Return (X, Y) of the center of cell containing provided text 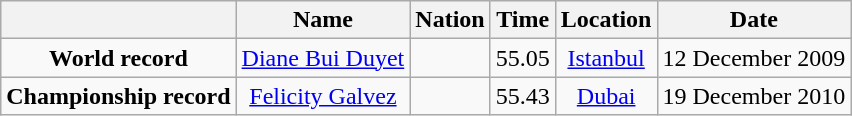
Location (606, 20)
Diane Bui Duyet (323, 58)
Championship record (118, 96)
Nation (450, 20)
Time (522, 20)
Date (754, 20)
World record (118, 58)
Istanbul (606, 58)
Felicity Galvez (323, 96)
55.43 (522, 96)
Name (323, 20)
55.05 (522, 58)
19 December 2010 (754, 96)
12 December 2009 (754, 58)
Dubai (606, 96)
